Search for the cell housing the specified text and yield its (x, y) center coordinate. 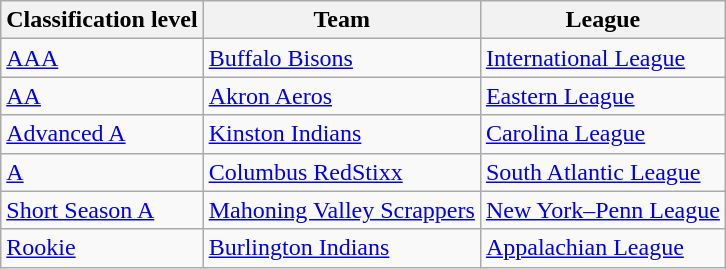
Advanced A (102, 134)
Burlington Indians (342, 248)
Rookie (102, 248)
Akron Aeros (342, 96)
AA (102, 96)
Buffalo Bisons (342, 58)
South Atlantic League (602, 172)
Columbus RedStixx (342, 172)
Carolina League (602, 134)
New York–Penn League (602, 210)
International League (602, 58)
Appalachian League (602, 248)
AAA (102, 58)
Mahoning Valley Scrappers (342, 210)
A (102, 172)
Classification level (102, 20)
Team (342, 20)
Short Season A (102, 210)
League (602, 20)
Kinston Indians (342, 134)
Eastern League (602, 96)
